Provide the [x, y] coordinate of the cell's center where the given text is located.  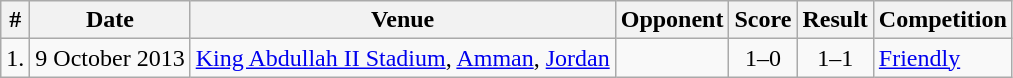
Date [110, 20]
1–1 [835, 58]
# [16, 20]
Friendly [942, 58]
Venue [402, 20]
Competition [942, 20]
King Abdullah II Stadium, Amman, Jordan [402, 58]
9 October 2013 [110, 58]
Result [835, 20]
1. [16, 58]
Score [763, 20]
1–0 [763, 58]
Opponent [672, 20]
